Provide the [x, y] coordinate of the cell's center where the given text is located.  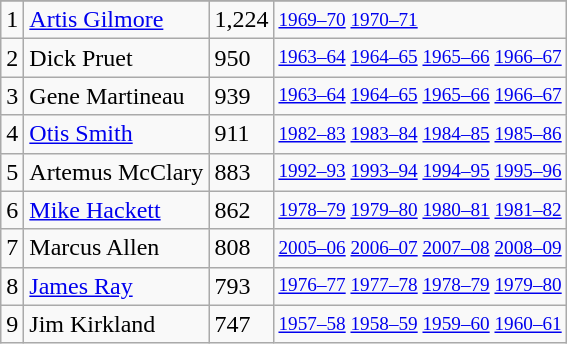
8 [12, 286]
7 [12, 248]
Artis Gilmore [116, 20]
747 [242, 324]
1 [12, 20]
5 [12, 172]
911 [242, 134]
Gene Martineau [116, 96]
2 [12, 58]
3 [12, 96]
James Ray [116, 286]
Artemus McClary [116, 172]
862 [242, 210]
1957–58 1958–59 1959–60 1960–61 [420, 324]
1992–93 1993–94 1994–95 1995–96 [420, 172]
1,224 [242, 20]
1976–77 1977–78 1978–79 1979–80 [420, 286]
Jim Kirkland [116, 324]
1978–79 1979–80 1980–81 1981–82 [420, 210]
2005–06 2006–07 2007–08 2008–09 [420, 248]
Mike Hackett [116, 210]
1969–70 1970–71 [420, 20]
1982–83 1983–84 1984–85 1985–86 [420, 134]
Otis Smith [116, 134]
793 [242, 286]
808 [242, 248]
Marcus Allen [116, 248]
883 [242, 172]
9 [12, 324]
939 [242, 96]
950 [242, 58]
6 [12, 210]
4 [12, 134]
Dick Pruet [116, 58]
